Search for the cell housing the specified text and yield its (X, Y) center coordinate. 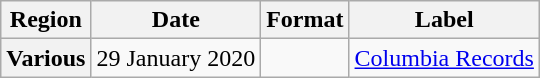
Columbia Records (444, 58)
Label (444, 20)
29 January 2020 (176, 58)
Format (305, 20)
Various (46, 58)
Region (46, 20)
Date (176, 20)
